Find where the given text appears and provide that cell's center as [x, y] coordinate. 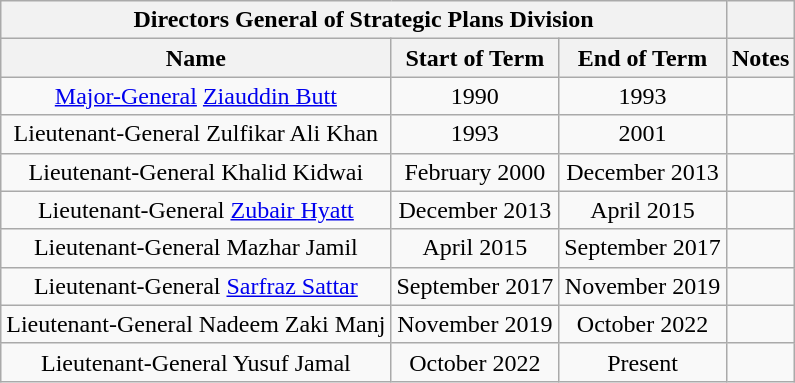
1990 [475, 96]
Lieutenant-General Yusuf Jamal [196, 362]
Lieutenant-General Sarfraz Sattar [196, 286]
2001 [643, 134]
Lieutenant-General Mazhar Jamil [196, 248]
Notes [760, 58]
Lieutenant-General Zubair Hyatt [196, 210]
End of Term [643, 58]
Directors General of Strategic Plans Division [364, 20]
Lieutenant-General Khalid Kidwai [196, 172]
Lieutenant-General Zulfikar Ali Khan [196, 134]
Start of Term [475, 58]
Name [196, 58]
Present [643, 362]
February 2000 [475, 172]
Major-General Ziauddin Butt [196, 96]
Lieutenant-General Nadeem Zaki Manj [196, 324]
